From the cell containing the given text, extract its center point as (x, y) coordinate. 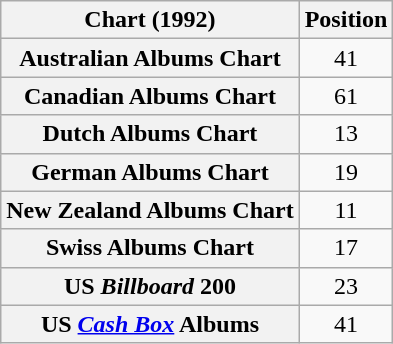
Canadian Albums Chart (150, 96)
19 (346, 172)
German Albums Chart (150, 172)
US Billboard 200 (150, 286)
61 (346, 96)
Australian Albums Chart (150, 58)
Dutch Albums Chart (150, 134)
Swiss Albums Chart (150, 248)
New Zealand Albums Chart (150, 210)
17 (346, 248)
Position (346, 20)
11 (346, 210)
US Cash Box Albums (150, 324)
23 (346, 286)
13 (346, 134)
Chart (1992) (150, 20)
